Return [x, y] of the center of cell containing provided text 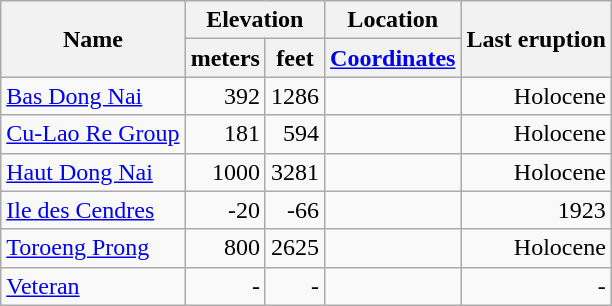
392 [225, 96]
Haut Dong Nai [93, 172]
feet [294, 58]
Name [93, 39]
2625 [294, 248]
Cu-Lao Re Group [93, 134]
meters [225, 58]
Last eruption [536, 39]
Toroeng Prong [93, 248]
-20 [225, 210]
800 [225, 248]
Elevation [254, 20]
Coordinates [393, 58]
Veteran [93, 286]
594 [294, 134]
3281 [294, 172]
Bas Dong Nai [93, 96]
Location [393, 20]
1286 [294, 96]
1923 [536, 210]
-66 [294, 210]
Ile des Cendres [93, 210]
181 [225, 134]
1000 [225, 172]
